Pinpoint the cell where the given text exists, returning its (x, y) midpoint coordinate. 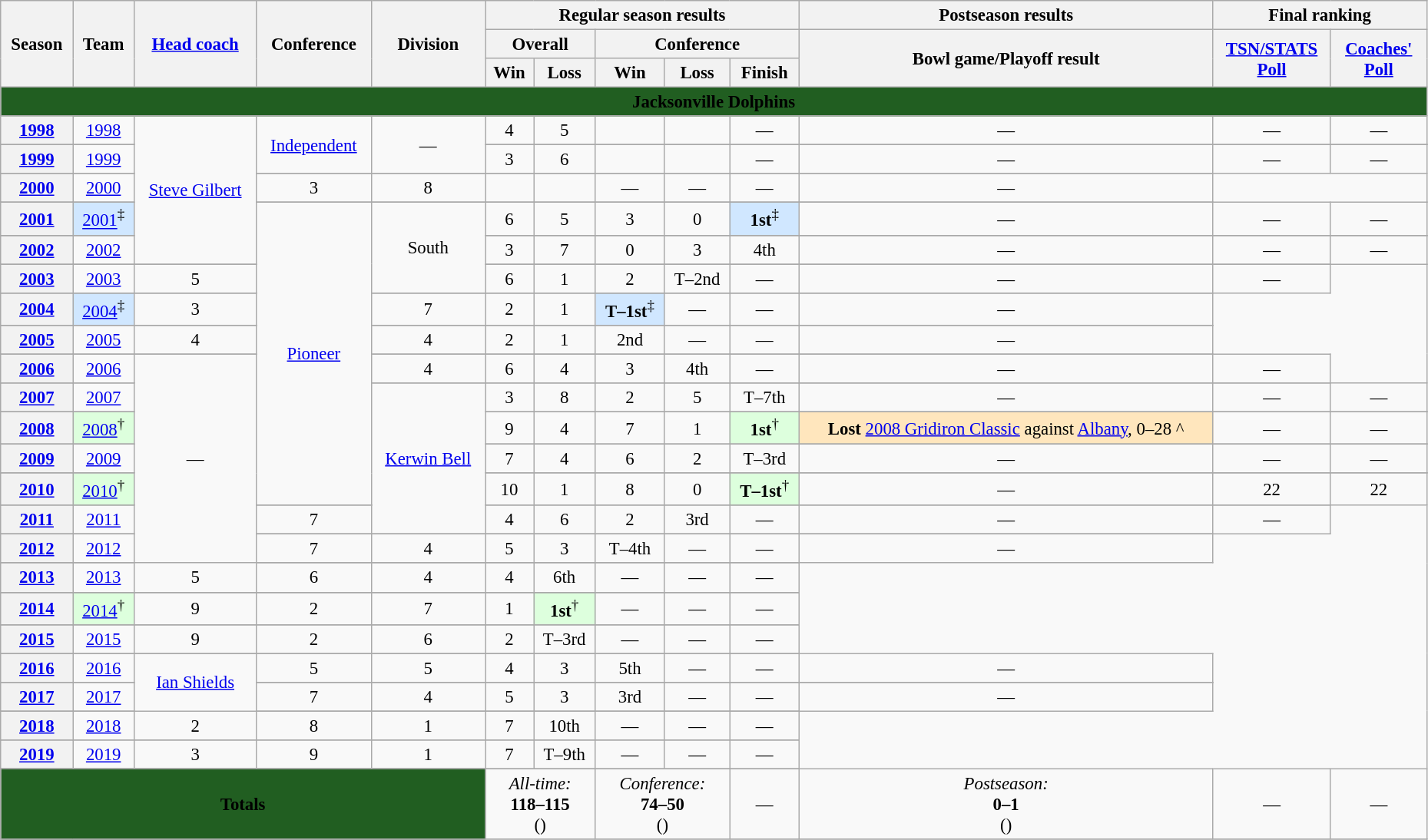
2001 (37, 219)
All-time:118–115() (541, 804)
T–7th (764, 398)
Postseason results (1006, 15)
2008 (37, 428)
Finish (764, 73)
Final ranking (1320, 15)
Bowl game/Playoff result (1006, 58)
Steve Gilbert (195, 190)
2nd (630, 340)
Totals (243, 804)
T–2nd (697, 279)
2001‡ (104, 219)
2004‡ (104, 309)
Kerwin Bell (429, 459)
Pioneer (313, 354)
6th (564, 578)
1st‡ (764, 219)
T–1st† (764, 489)
2010† (104, 489)
South (429, 247)
Coaches' Poll (1378, 58)
2010 (37, 489)
TSN/STATS Poll (1272, 58)
T–9th (564, 755)
2008† (104, 428)
Head coach (195, 45)
2014 (37, 608)
Lost 2008 Gridiron Classic against Albany, 0–28 ^ (1006, 428)
Regular season results (642, 15)
T–1st‡ (630, 309)
10 (510, 489)
Independent (313, 144)
2014† (104, 608)
Conference:74–50() (662, 804)
T–4th (630, 549)
Division (429, 45)
2004 (37, 309)
Jacksonville Dolphins (714, 102)
Overall (541, 45)
Season (37, 45)
Postseason:0–1() (1006, 804)
Ian Shields (195, 682)
5th (630, 668)
Team (104, 45)
10th (564, 726)
